Search for the cell housing the specified text and yield its [x, y] center coordinate. 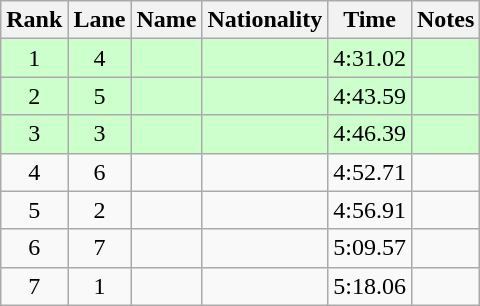
4:43.59 [370, 96]
4:56.91 [370, 210]
5:09.57 [370, 248]
Lane [100, 20]
Notes [445, 20]
5:18.06 [370, 286]
4:31.02 [370, 58]
Nationality [265, 20]
4:52.71 [370, 172]
Time [370, 20]
Rank [34, 20]
4:46.39 [370, 134]
Name [166, 20]
